Return the [x, y] coordinate for the center point of the cell that contains the specified text.  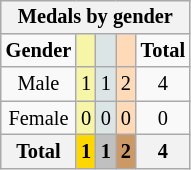
Male [38, 84]
Gender [38, 51]
Female [38, 118]
Medals by gender [96, 17]
